Return the (x, y) coordinate for the center point of the cell that contains the specified text.  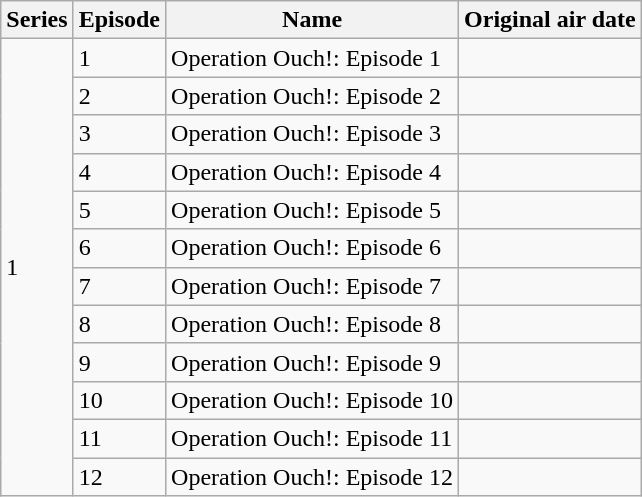
Operation Ouch!: Episode 3 (312, 134)
Operation Ouch!: Episode 1 (312, 58)
4 (119, 172)
Operation Ouch!: Episode 6 (312, 248)
Series (37, 20)
5 (119, 210)
Operation Ouch!: Episode 12 (312, 477)
Name (312, 20)
Operation Ouch!: Episode 4 (312, 172)
Operation Ouch!: Episode 2 (312, 96)
Episode (119, 20)
Operation Ouch!: Episode 10 (312, 400)
2 (119, 96)
Operation Ouch!: Episode 11 (312, 438)
3 (119, 134)
11 (119, 438)
Operation Ouch!: Episode 7 (312, 286)
Operation Ouch!: Episode 5 (312, 210)
6 (119, 248)
Original air date (550, 20)
12 (119, 477)
Operation Ouch!: Episode 9 (312, 362)
7 (119, 286)
9 (119, 362)
10 (119, 400)
Operation Ouch!: Episode 8 (312, 324)
8 (119, 324)
